Provide the (x, y) coordinate of the cell's center where the given text is located.  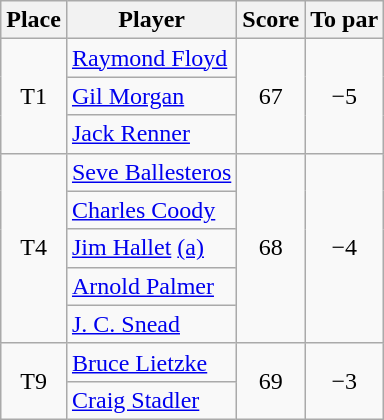
T9 (34, 381)
−5 (344, 96)
Player (151, 20)
Jim Hallet (a) (151, 248)
Seve Ballesteros (151, 172)
T1 (34, 96)
Arnold Palmer (151, 286)
−4 (344, 248)
68 (271, 248)
Raymond Floyd (151, 58)
Craig Stadler (151, 400)
Score (271, 20)
Charles Coody (151, 210)
Jack Renner (151, 134)
Bruce Lietzke (151, 362)
69 (271, 381)
J. C. Snead (151, 324)
Gil Morgan (151, 96)
To par (344, 20)
T4 (34, 248)
67 (271, 96)
Place (34, 20)
−3 (344, 381)
